Pinpoint the cell where the given text exists, returning its (x, y) midpoint coordinate. 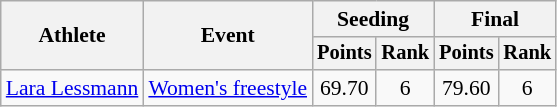
Athlete (72, 36)
79.60 (466, 88)
Final (495, 19)
Seeding (373, 19)
Lara Lessmann (72, 88)
69.70 (344, 88)
Event (228, 36)
Women's freestyle (228, 88)
